Find where the given text appears and provide that cell's center as (X, Y) coordinate. 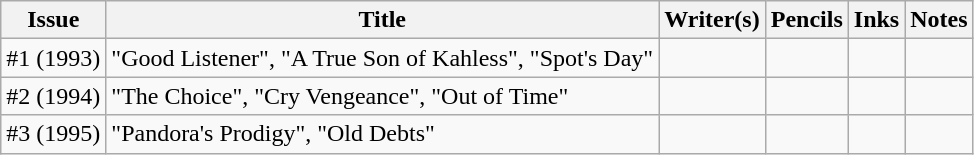
#2 (1994) (54, 96)
Title (382, 20)
Inks (876, 20)
"Pandora's Prodigy", "Old Debts" (382, 134)
#1 (1993) (54, 58)
"The Choice", "Cry Vengeance", "Out of Time" (382, 96)
Issue (54, 20)
Notes (939, 20)
Writer(s) (712, 20)
"Good Listener", "A True Son of Kahless", "Spot's Day" (382, 58)
Pencils (806, 20)
#3 (1995) (54, 134)
